Detect which cell encompasses the target text, then output its [x, y] center coordinate. 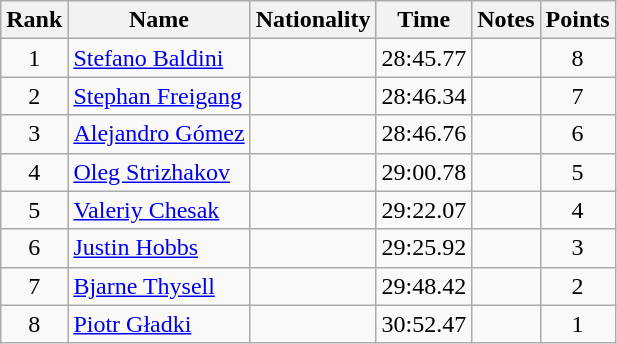
Notes [506, 20]
29:25.92 [424, 248]
Stefano Baldini [159, 58]
Oleg Strizhakov [159, 172]
Valeriy Chesak [159, 210]
Alejandro Gómez [159, 134]
Name [159, 20]
29:22.07 [424, 210]
Nationality [313, 20]
30:52.47 [424, 324]
Stephan Freigang [159, 96]
28:46.76 [424, 134]
Bjarne Thysell [159, 286]
Rank [34, 20]
Justin Hobbs [159, 248]
28:45.77 [424, 58]
Points [578, 20]
Piotr Gładki [159, 324]
28:46.34 [424, 96]
29:00.78 [424, 172]
29:48.42 [424, 286]
Time [424, 20]
